For the text-containing cell, return its midpoint in [X, Y] coordinate format. 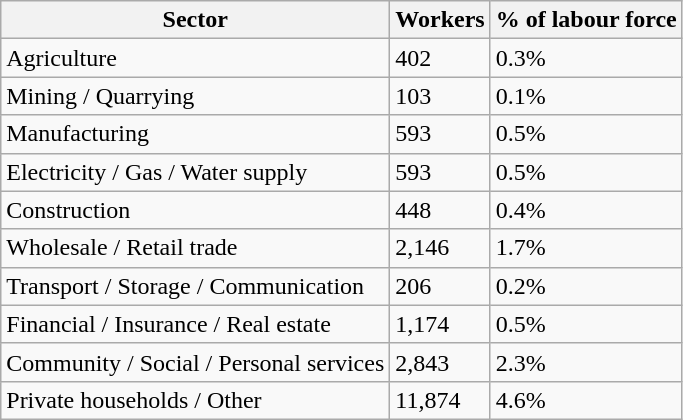
0.2% [586, 286]
Transport / Storage / Communication [196, 286]
448 [440, 210]
2,843 [440, 362]
Workers [440, 20]
Construction [196, 210]
0.3% [586, 58]
Agriculture [196, 58]
Financial / Insurance / Real estate [196, 324]
2,146 [440, 248]
4.6% [586, 400]
Sector [196, 20]
Wholesale / Retail trade [196, 248]
1,174 [440, 324]
Mining / Quarrying [196, 96]
11,874 [440, 400]
402 [440, 58]
2.3% [586, 362]
0.1% [586, 96]
103 [440, 96]
Private households / Other [196, 400]
Electricity / Gas / Water supply [196, 172]
0.4% [586, 210]
206 [440, 286]
% of labour force [586, 20]
Community / Social / Personal services [196, 362]
Manufacturing [196, 134]
1.7% [586, 248]
